Pinpoint the cell where the given text exists, returning its (X, Y) midpoint coordinate. 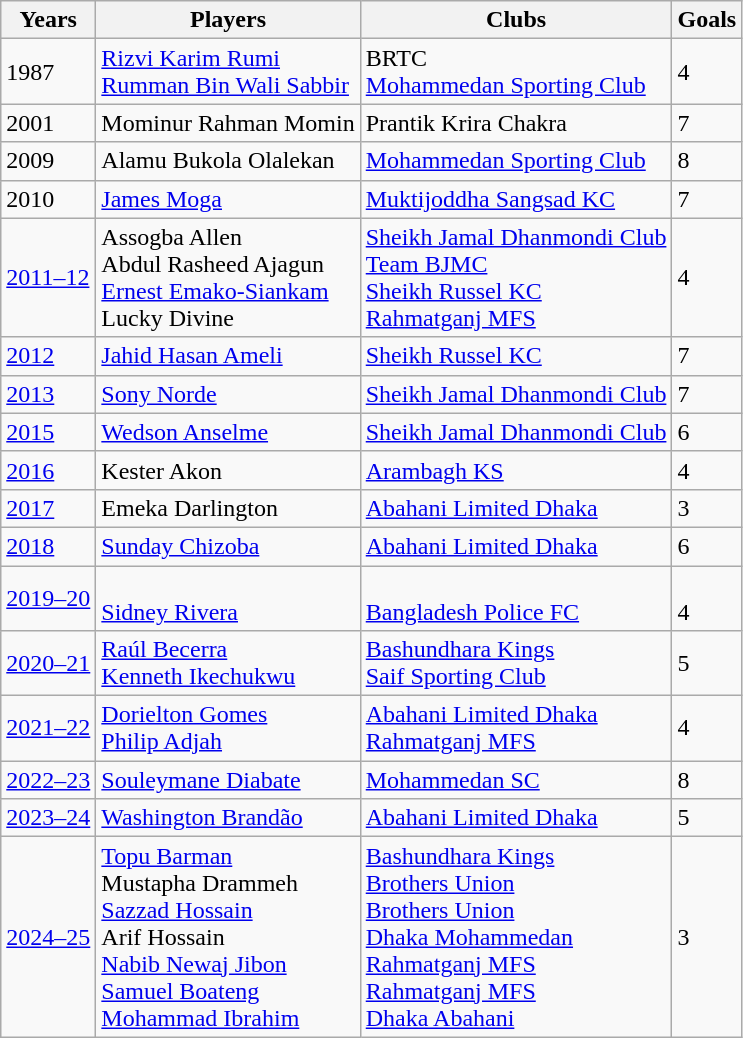
2010 (48, 199)
Mohammedan Sporting Club (516, 161)
Emeka Darlington (228, 508)
2017 (48, 508)
Sheikh Jamal Dhanmondi ClubTeam BJMCSheikh Russel KCRahmatganj MFS (516, 278)
Mominur Rahman Momin (228, 123)
Kester Akon (228, 470)
Sidney Rivera (228, 598)
2001 (48, 123)
James Moga (228, 199)
2015 (48, 432)
Assogba Allen Abdul Rasheed Ajagun Ernest Emako-Siankam Lucky Divine (228, 278)
Bangladesh Police FC (516, 598)
Topu Barman Mustapha Drammeh Sazzad Hossain Arif Hossain Nabib Newaj Jibon Samuel Boateng Mohammad Ibrahim (228, 937)
2018 (48, 546)
2021–22 (48, 728)
2013 (48, 394)
Dorielton Gomes Philip Adjah (228, 728)
Bashundhara KingsSaif Sporting Club (516, 664)
2009 (48, 161)
2012 (48, 356)
Years (48, 20)
Prantik Krira Chakra (516, 123)
Sony Norde (228, 394)
Bashundhara KingsBrothers UnionBrothers UnionDhaka MohammedanRahmatganj MFSRahmatganj MFSDhaka Abahani (516, 937)
Goals (707, 20)
Washington Brandão (228, 818)
1987 (48, 72)
2024–25 (48, 937)
2016 (48, 470)
Rizvi Karim Rumi Rumman Bin Wali Sabbir (228, 72)
BRTCMohammedan Sporting Club (516, 72)
Jahid Hasan Ameli (228, 356)
2020–21 (48, 664)
Clubs (516, 20)
2011–12 (48, 278)
Arambagh KS (516, 470)
Mohammedan SC (516, 780)
Souleymane Diabate (228, 780)
Wedson Anselme (228, 432)
2019–20 (48, 598)
Abahani Limited DhakaRahmatganj MFS (516, 728)
Sunday Chizoba (228, 546)
Players (228, 20)
2023–24 (48, 818)
Muktijoddha Sangsad KC (516, 199)
Alamu Bukola Olalekan (228, 161)
Sheikh Russel KC (516, 356)
Raúl Becerra Kenneth Ikechukwu (228, 664)
2022–23 (48, 780)
